Identify which cell holds the provided text, then report its (X, Y) central coordinate. 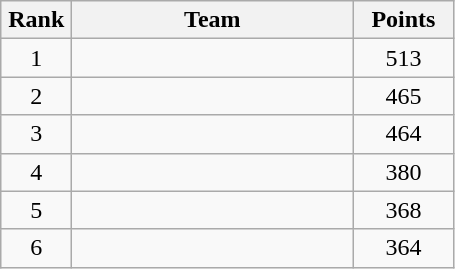
Rank (36, 20)
513 (404, 58)
Points (404, 20)
364 (404, 248)
4 (36, 172)
5 (36, 210)
464 (404, 134)
Team (212, 20)
2 (36, 96)
6 (36, 248)
3 (36, 134)
1 (36, 58)
465 (404, 96)
380 (404, 172)
368 (404, 210)
